Detect which cell encompasses the target text, then output its (x, y) center coordinate. 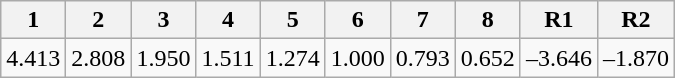
–1.870 (636, 58)
1.274 (292, 58)
8 (488, 20)
1.000 (358, 58)
R1 (558, 20)
4.413 (34, 58)
R2 (636, 20)
–3.646 (558, 58)
6 (358, 20)
4 (228, 20)
1.950 (164, 58)
3 (164, 20)
7 (422, 20)
1.511 (228, 58)
2 (98, 20)
5 (292, 20)
0.652 (488, 58)
0.793 (422, 58)
2.808 (98, 58)
1 (34, 20)
